Return the (x, y) coordinate for the center point of the cell that contains the specified text.  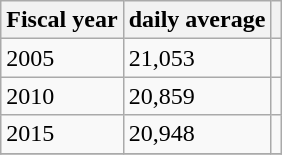
2015 (62, 134)
2005 (62, 58)
daily average (197, 20)
21,053 (197, 58)
20,948 (197, 134)
Fiscal year (62, 20)
20,859 (197, 96)
2010 (62, 96)
